Pinpoint the cell where the given text exists, returning its [X, Y] midpoint coordinate. 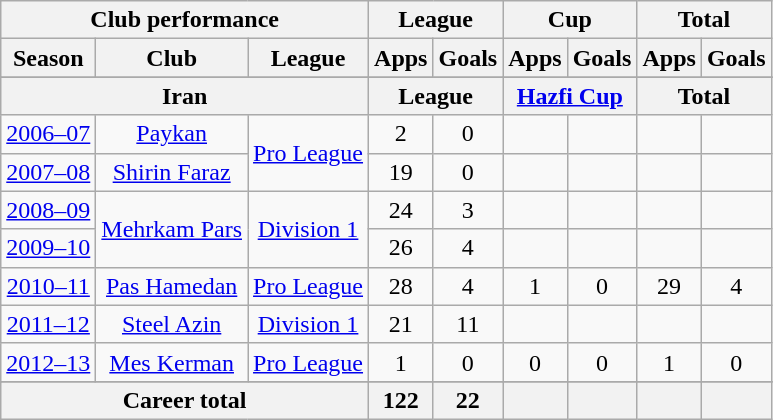
Steel Azin [172, 324]
Shirin Faraz [172, 172]
22 [468, 400]
2006–07 [48, 134]
24 [401, 210]
11 [468, 324]
Cup [570, 20]
Paykan [172, 134]
2011–12 [48, 324]
2008–09 [48, 210]
Career total [185, 400]
2 [401, 134]
Mes Kerman [172, 362]
28 [401, 286]
Mehrkam Pars [172, 229]
2010–11 [48, 286]
Iran [185, 96]
2009–10 [48, 248]
Season [48, 58]
2012–13 [48, 362]
122 [401, 400]
21 [401, 324]
29 [669, 286]
26 [401, 248]
2007–08 [48, 172]
Club [172, 58]
19 [401, 172]
Club performance [185, 20]
3 [468, 210]
Hazfi Cup [570, 96]
Pas Hamedan [172, 286]
